Determine the [X, Y] coordinate at the center of the cell enclosing the given text.  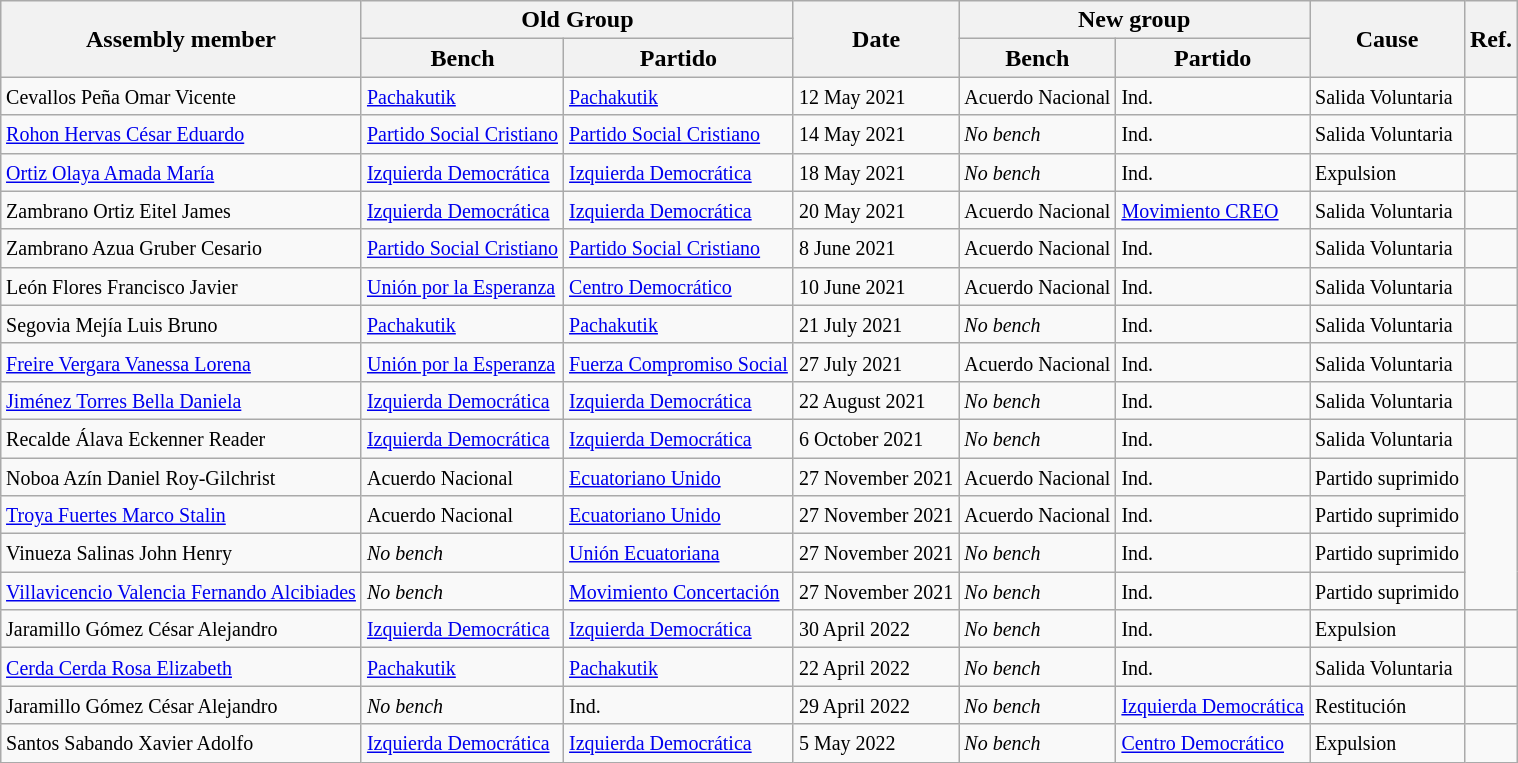
Ref. [1490, 39]
Noboa Azín Daniel Roy-Gilchrist [182, 477]
Cause [1388, 39]
Assembly member [182, 39]
Ortiz Olaya Amada María [182, 172]
10 June 2021 [876, 286]
22 August 2021 [876, 400]
Recalde Álava Eckenner Reader [182, 438]
Freire Vergara Vanessa Lorena [182, 362]
Villavicencio Valencia Fernando Alcibiades [182, 591]
Date [876, 39]
14 May 2021 [876, 134]
Fuerza Compromiso Social [679, 362]
Zambrano Ortiz Eitel James [182, 210]
12 May 2021 [876, 96]
22 April 2022 [876, 667]
8 June 2021 [876, 248]
6 October 2021 [876, 438]
21 July 2021 [876, 324]
Zambrano Azua Gruber Cesario [182, 248]
Rohon Hervas César Eduardo [182, 134]
New group [1134, 20]
Movimiento Concertación [679, 591]
5 May 2022 [876, 743]
Movimiento CREO [1213, 210]
Segovia Mejía Luis Bruno [182, 324]
Troya Fuertes Marco Stalin [182, 515]
Vinueza Salinas John Henry [182, 553]
20 May 2021 [876, 210]
Unión Ecuatoriana [679, 553]
Jiménez Torres Bella Daniela [182, 400]
27 July 2021 [876, 362]
Cevallos Peña Omar Vicente [182, 96]
18 May 2021 [876, 172]
León Flores Francisco Javier [182, 286]
Restitución [1388, 705]
Old Group [577, 20]
Santos Sabando Xavier Adolfo [182, 743]
30 April 2022 [876, 629]
Cerda Cerda Rosa Elizabeth [182, 667]
29 April 2022 [876, 705]
